Identify which cell holds the provided text, then report its (X, Y) central coordinate. 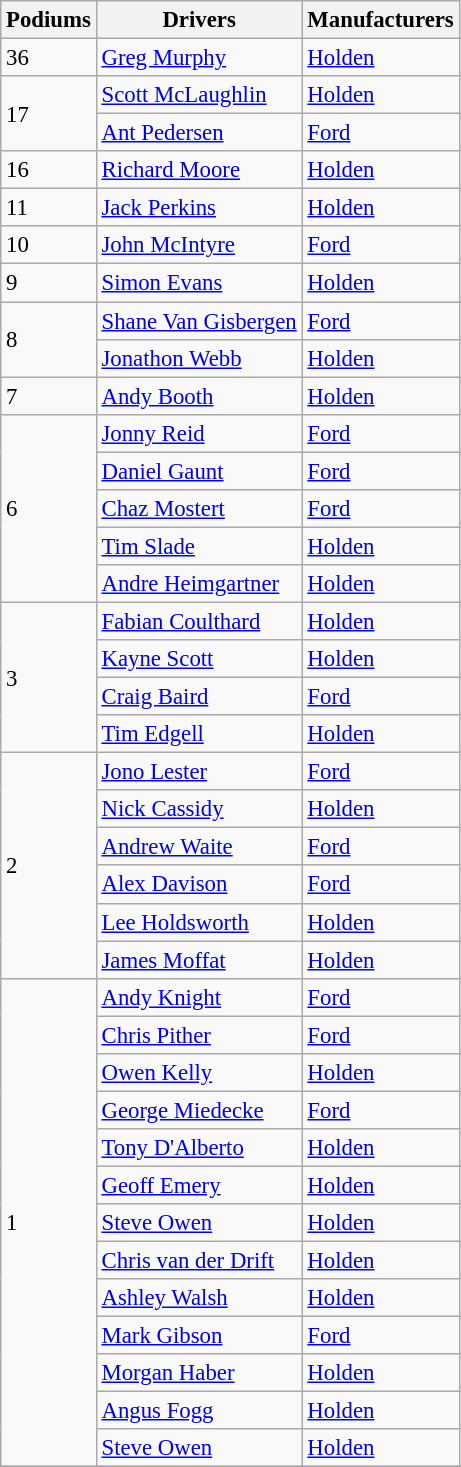
Scott McLaughlin (199, 95)
Owen Kelly (199, 1073)
Andre Heimgartner (199, 584)
Richard Moore (199, 170)
Tim Edgell (199, 734)
11 (48, 208)
9 (48, 283)
Nick Cassidy (199, 809)
Chaz Mostert (199, 509)
Jack Perkins (199, 208)
Lee Holdsworth (199, 922)
George Miedecke (199, 1110)
Andrew Waite (199, 847)
Ant Pedersen (199, 133)
Greg Murphy (199, 58)
Geoff Emery (199, 1185)
Alex Davison (199, 885)
Fabian Coulthard (199, 621)
Jonathon Webb (199, 358)
3 (48, 677)
Manufacturers (380, 20)
6 (48, 508)
1 (48, 1222)
Daniel Gaunt (199, 471)
John McIntyre (199, 245)
Craig Baird (199, 697)
8 (48, 340)
Podiums (48, 20)
James Moffat (199, 960)
10 (48, 245)
Angus Fogg (199, 1411)
17 (48, 114)
36 (48, 58)
Steve Owen (199, 1223)
16 (48, 170)
Simon Evans (199, 283)
2 (48, 866)
Chris Pither (199, 1035)
Shane Van Gisbergen (199, 321)
Andy Knight (199, 997)
Ashley Walsh (199, 1298)
Morgan Haber (199, 1373)
Tim Slade (199, 546)
Kayne Scott (199, 659)
Jono Lester (199, 772)
7 (48, 396)
Jonny Reid (199, 433)
Andy Booth (199, 396)
Chris van der Drift (199, 1261)
Drivers (199, 20)
Tony D'Alberto (199, 1148)
Mark Gibson (199, 1336)
